Identify which cell holds the provided text, then report its (x, y) central coordinate. 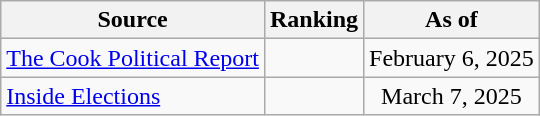
As of (452, 20)
February 6, 2025 (452, 58)
March 7, 2025 (452, 96)
Inside Elections (133, 96)
The Cook Political Report (133, 58)
Ranking (314, 20)
Source (133, 20)
